Pinpoint the cell where the given text exists, returning its [x, y] midpoint coordinate. 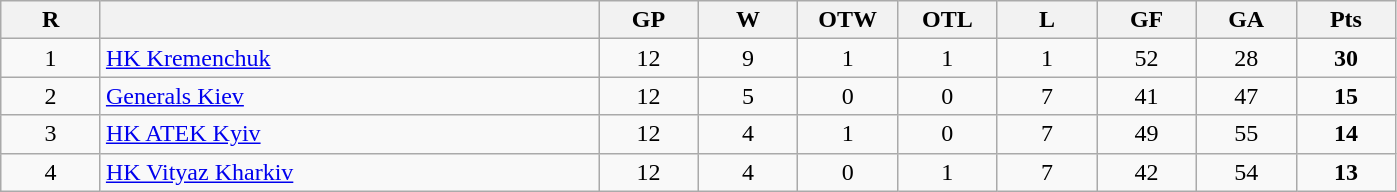
49 [1147, 134]
Pts [1346, 20]
54 [1246, 172]
3 [51, 134]
9 [748, 58]
L [1047, 20]
OTL [947, 20]
30 [1346, 58]
13 [1346, 172]
GA [1246, 20]
55 [1246, 134]
14 [1346, 134]
W [748, 20]
HK ATEK Kyiv [349, 134]
R [51, 20]
42 [1147, 172]
GF [1147, 20]
47 [1246, 96]
HK Vityaz Kharkiv [349, 172]
28 [1246, 58]
52 [1147, 58]
OTW [848, 20]
15 [1346, 96]
41 [1147, 96]
5 [748, 96]
GP [649, 20]
HK Kremenchuk [349, 58]
Generals Kiev [349, 96]
2 [51, 96]
